Search for the cell housing the specified text and yield its (X, Y) center coordinate. 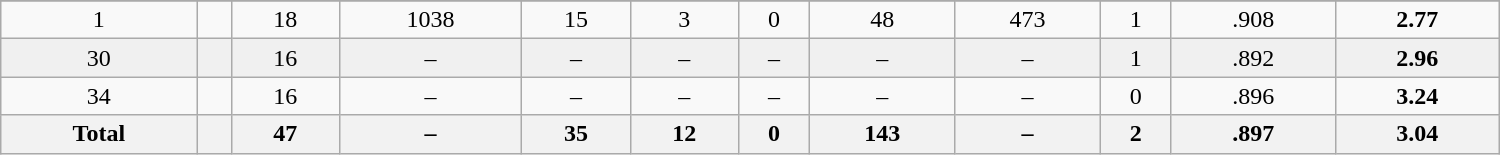
143 (882, 134)
1038 (430, 20)
.896 (1253, 96)
2.96 (1417, 58)
47 (285, 134)
3.04 (1417, 134)
48 (882, 20)
.897 (1253, 134)
473 (1028, 20)
2 (1136, 134)
12 (684, 134)
2.77 (1417, 20)
.892 (1253, 58)
.908 (1253, 20)
3.24 (1417, 96)
Total (99, 134)
35 (576, 134)
30 (99, 58)
15 (576, 20)
34 (99, 96)
18 (285, 20)
3 (684, 20)
